Return (x, y) of the center of cell containing provided text 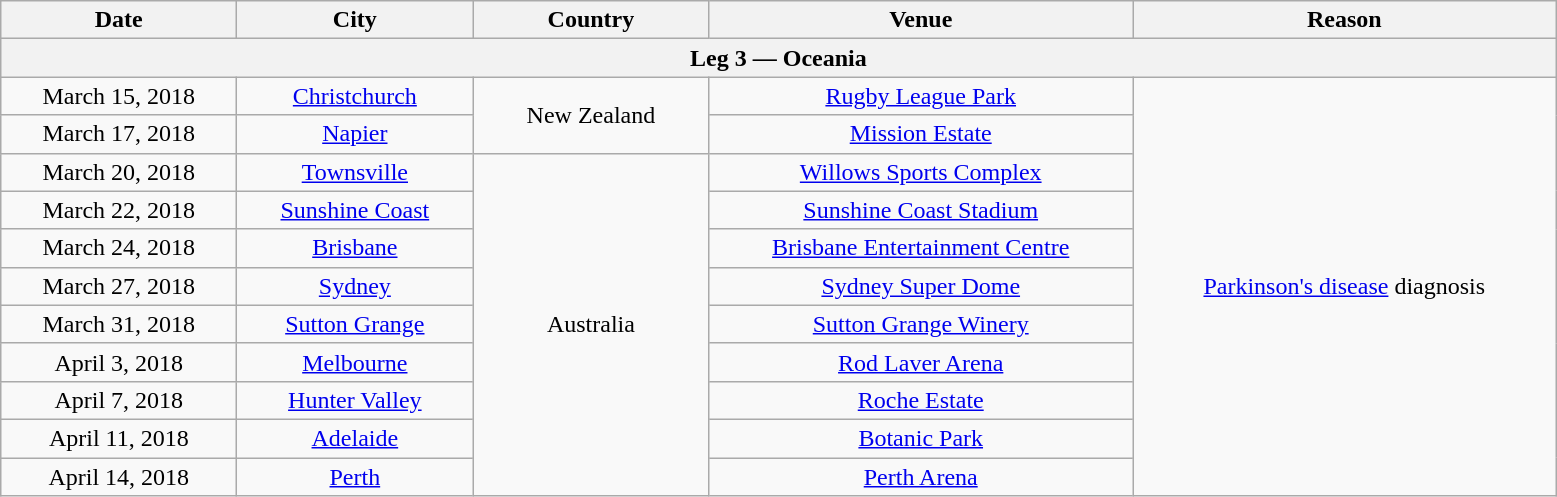
Reason (1344, 20)
March 22, 2018 (119, 210)
Sutton Grange Winery (921, 324)
Brisbane Entertainment Centre (921, 248)
Melbourne (355, 362)
New Zealand (591, 115)
March 17, 2018 (119, 134)
March 31, 2018 (119, 324)
Sunshine Coast (355, 210)
Sutton Grange (355, 324)
Parkinson's disease diagnosis (1344, 286)
Willows Sports Complex (921, 172)
April 7, 2018 (119, 400)
March 20, 2018 (119, 172)
April 14, 2018 (119, 477)
Date (119, 20)
Sydney (355, 286)
March 27, 2018 (119, 286)
March 24, 2018 (119, 248)
Adelaide (355, 438)
Hunter Valley (355, 400)
Rod Laver Arena (921, 362)
Sydney Super Dome (921, 286)
Perth Arena (921, 477)
Rugby League Park (921, 96)
Roche Estate (921, 400)
March 15, 2018 (119, 96)
Australia (591, 324)
City (355, 20)
April 3, 2018 (119, 362)
Mission Estate (921, 134)
Country (591, 20)
April 11, 2018 (119, 438)
Townsville (355, 172)
Napier (355, 134)
Christchurch (355, 96)
Botanic Park (921, 438)
Venue (921, 20)
Brisbane (355, 248)
Perth (355, 477)
Sunshine Coast Stadium (921, 210)
Leg 3 — Oceania (778, 58)
